Scan for the cell matching the given text and deliver its (x, y) coordinate at center. 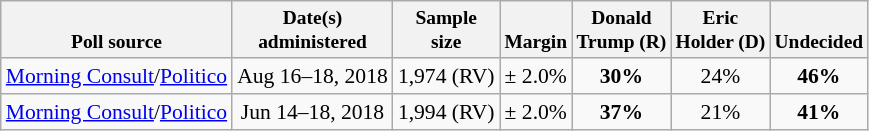
Margin (536, 30)
DonaldTrump (R) (622, 30)
37% (622, 112)
Samplesize (446, 30)
30% (622, 76)
Jun 14–18, 2018 (312, 112)
1,974 (RV) (446, 76)
Aug 16–18, 2018 (312, 76)
EricHolder (D) (720, 30)
Undecided (819, 30)
1,994 (RV) (446, 112)
46% (819, 76)
21% (720, 112)
Poll source (116, 30)
41% (819, 112)
Date(s)administered (312, 30)
24% (720, 76)
